From the cell containing the given text, extract its center point as (x, y) coordinate. 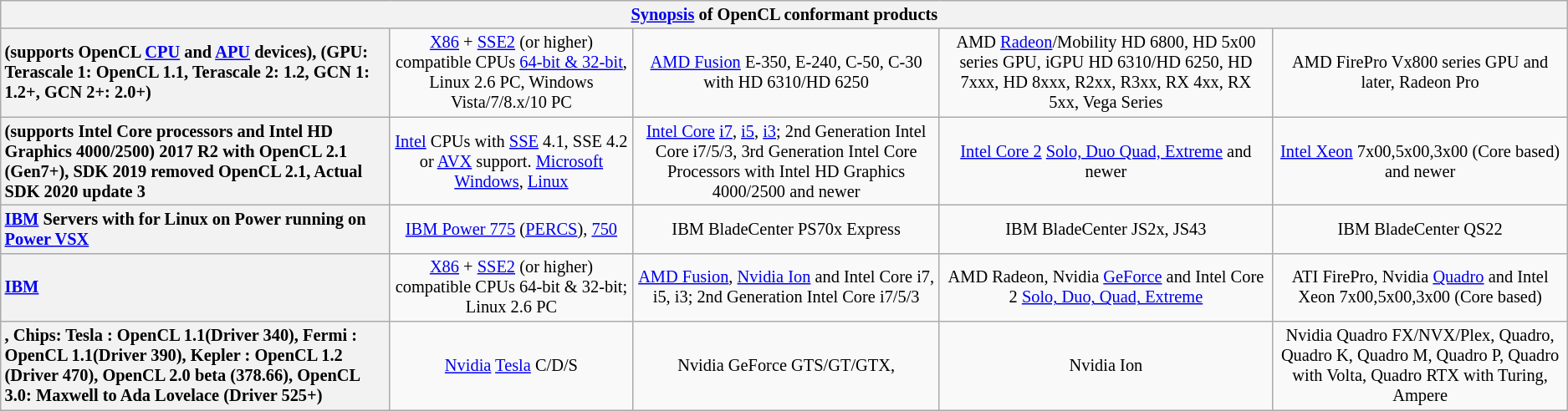
Intel Core 2 Solo, Duo Quad, Extreme and newer (1106, 161)
X86 + SSE2 (or higher) compatible CPUs 64-bit & 32-bit, Linux 2.6 PC, Windows Vista/7/8.x/10 PC (512, 73)
IBM Servers with for Linux on Power running on Power VSX (196, 229)
IBM (196, 287)
Intel Core i7, i5, i3; 2nd Generation Intel Core i7/5/3, 3rd Generation Intel Core Processors with Intel HD Graphics 4000/2500 and newer (786, 161)
IBM BladeCenter PS70x Express (786, 229)
AMD Fusion E-350, E-240, C-50, C-30 with HD 6310/HD 6250 (786, 73)
Nvidia Quadro FX/NVX/Plex, Quadro, Quadro K, Quadro M, Quadro P, Quadro with Volta, Quadro RTX with Turing, Ampere (1420, 366)
(supports OpenCL CPU and APU devices), (GPU: Terascale 1: OpenCL 1.1, Terascale 2: 1.2, GCN 1: 1.2+, GCN 2+: 2.0+) (196, 73)
X86 + SSE2 (or higher) compatible CPUs 64-bit & 32-bit; Linux 2.6 PC (512, 287)
Intel Xeon 7x00,5x00,3x00 (Core based) and newer (1420, 161)
Intel CPUs with SSE 4.1, SSE 4.2 or AVX support. Microsoft Windows, Linux (512, 161)
AMD Fusion, Nvidia Ion and Intel Core i7, i5, i3; 2nd Generation Intel Core i7/5/3 (786, 287)
AMD Radeon, Nvidia GeForce and Intel Core 2 Solo, Duo, Quad, Extreme (1106, 287)
AMD FirePro Vx800 series GPU and later, Radeon Pro (1420, 73)
Synopsis of OpenCL conformant products (784, 14)
AMD Radeon/Mobility HD 6800, HD 5x00 series GPU, iGPU HD 6310/HD 6250, HD 7xxx, HD 8xxx, R2xx, R3xx, RX 4xx, RX 5xx, Vega Series (1106, 73)
Nvidia Ion (1106, 366)
Nvidia GeForce GTS/GT/GTX, (786, 366)
IBM BladeCenter JS2x, JS43 (1106, 229)
Nvidia Tesla C/D/S (512, 366)
ATI FirePro, Nvidia Quadro and Intel Xeon 7x00,5x00,3x00 (Core based) (1420, 287)
IBM Power 775 (PERCS), 750 (512, 229)
IBM BladeCenter QS22 (1420, 229)
